Find where the given text appears and provide that cell's center as [x, y] coordinate. 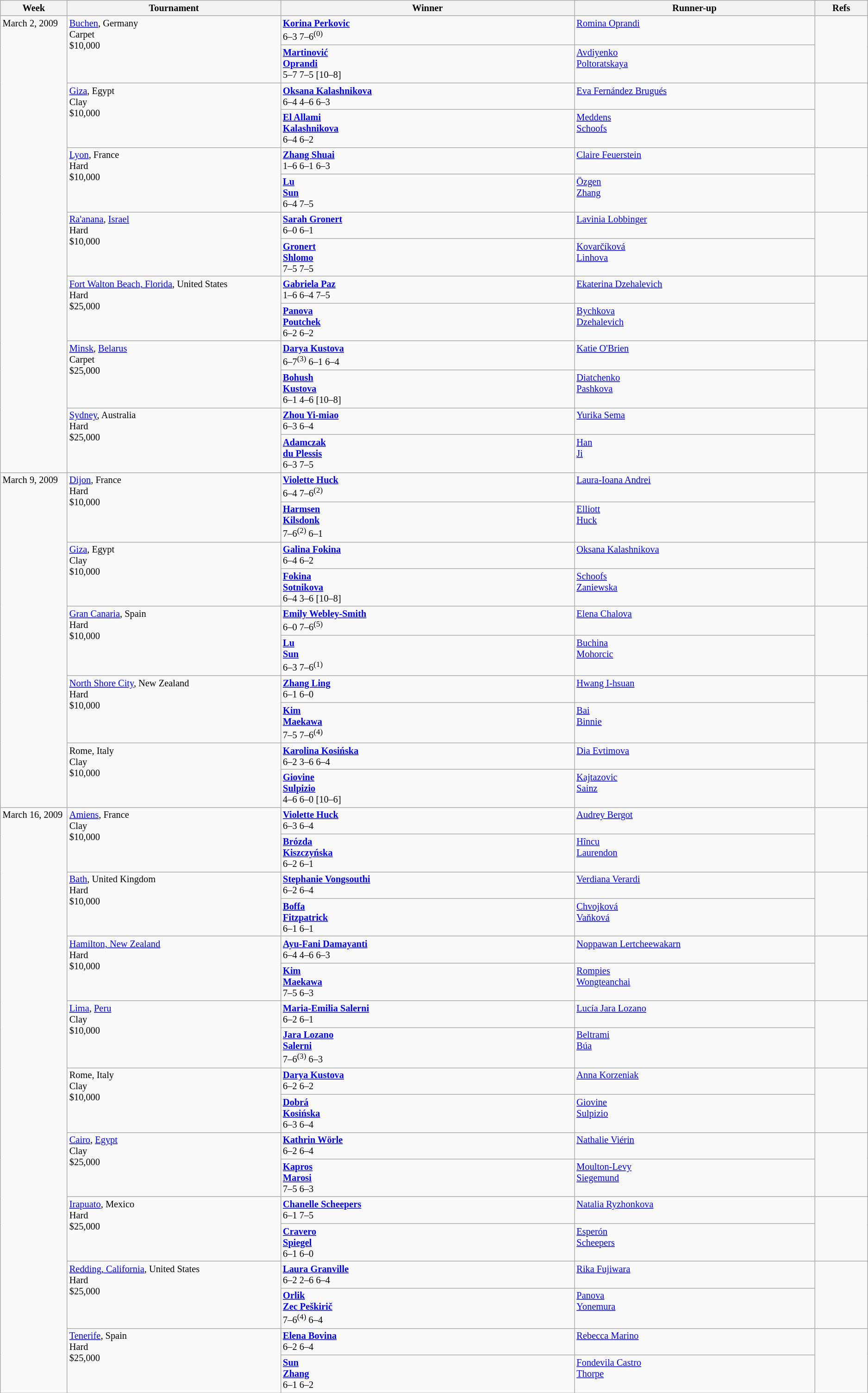
Fondevila Castro Thorpe [694, 1374]
Kim Maekawa 7–5 6–3 [427, 982]
Sarah Gronert 6–0 6–1 [427, 225]
Hwang I-hsuan [694, 689]
Kajtazovic Sainz [694, 788]
Yurika Sema [694, 421]
El Allami Kalashnikova 6–4 6–2 [427, 128]
Gran Canaria, Spain Hard$10,000 [174, 641]
Jara Lozano Salerni 7–6(3) 6–3 [427, 1048]
Diatchenko Pashkova [694, 389]
Esperón Scheepers [694, 1242]
Lavinia Lobbinger [694, 225]
Bath, United Kingdom Hard$10,000 [174, 904]
Kim Maekawa 7–5 7–6(4) [427, 722]
Fokina Sotnikova 6–4 3–6 [10–8] [427, 587]
Laura-Ioana Andrei [694, 487]
Panova Yonemura [694, 1308]
Kathrin Wörle 6–2 6–4 [427, 1146]
Hamilton, New Zealand Hard$10,000 [174, 968]
Schoofs Zaniewska [694, 587]
Buchina Mohorcic [694, 656]
Refs [842, 8]
Korina Perkovic 6–3 7–6(0) [427, 31]
Moulton-Levy Siegemund [694, 1178]
Galina Fokina 6–4 6–2 [427, 555]
Irapuato, Mexico Hard$25,000 [174, 1229]
Darya Kustova 6–2 6–2 [427, 1081]
Giovine Sulpizio [694, 1113]
Anna Korzeniak [694, 1081]
Oksana Kalashnikova 6–4 4–6 6–3 [427, 96]
Runner-up [694, 8]
Panova Poutchek 6–2 6–2 [427, 322]
Stephanie Vongsouthi 6–2 6–4 [427, 885]
Elena Bovina 6–2 6–4 [427, 1342]
Winner [427, 8]
Tournament [174, 8]
Claire Feuerstein [694, 161]
Zhou Yi-miao 6–3 6–4 [427, 421]
Noppawan Lertcheewakarn [694, 949]
Katie O'Brien [694, 356]
Lu Sun 6–4 7–5 [427, 193]
Boffa Fitzpatrick 6–1 6–1 [427, 917]
Dia Evtimova [694, 756]
Elena Chalova [694, 621]
Laura Granville 6–2 2–6 6–4 [427, 1274]
Lima, Peru Clay$10,000 [174, 1035]
Maria-Emilia Salerni 6–2 6–1 [427, 1014]
Rebecca Marino [694, 1342]
Ekaterina Dzehalevich [694, 290]
Kovarčíková Linhova [694, 257]
Oksana Kalashnikova [694, 555]
Buchen, Germany Carpet $10,000 [174, 49]
Amiens, France Clay$10,000 [174, 839]
Audrey Bergot [694, 821]
Rompies Wongteanchai [694, 982]
Redding, California, United States Hard$25,000 [174, 1295]
Bohush Kustova 6–1 4–6 [10–8] [427, 389]
Bai Binnie [694, 722]
Giza, Egypt Clay$10,000 [174, 574]
Week [34, 8]
Bychkova Dzehalevich [694, 322]
Darya Kustova 6–7(3) 6–1 6–4 [427, 356]
Beltrami Búa [694, 1048]
Orlik Zec Peškirič 7–6(4) 6–4 [427, 1308]
Giza, Egypt Clay $10,000 [174, 115]
Giovine Sulpizio 4–6 6–0 [10–6] [427, 788]
Cravero Spiegel 6–1 6–0 [427, 1242]
Avdiyenko Poltoratskaya [694, 64]
Verdiana Verardi [694, 885]
Chvojková Vaňková [694, 917]
Kapros Marosi 7–5 6–3 [427, 1178]
Brózda Kiszczyńska 6–2 6–1 [427, 853]
Han Ji [694, 453]
Martinović Oprandi 5–7 7–5 [10–8] [427, 64]
Lu Sun 6–3 7–6(1) [427, 656]
Dijon, France Hard $10,000 [174, 507]
North Shore City, New Zealand Hard$10,000 [174, 709]
March 9, 2009 [34, 640]
Chanelle Scheepers 6–1 7–5 [427, 1210]
Gabriela Paz 1–6 6–4 7–5 [427, 290]
Lucía Jara Lozano [694, 1014]
Ayu-Fani Damayanti 6–4 4–6 6–3 [427, 949]
Zhang Shuai 1–6 6–1 6–3 [427, 161]
March 16, 2009 [34, 1100]
Violette Huck 6–3 6–4 [427, 821]
Adamczak du Plessis 6–3 7–5 [427, 453]
Sydney, Australia Hard $25,000 [174, 440]
Fort Walton Beach, Florida, United States Hard $25,000 [174, 308]
Natalia Ryzhonkova [694, 1210]
Violette Huck 6–4 7–6(2) [427, 487]
Romina Oprandi [694, 31]
Karolina Kosińska 6–2 3–6 6–4 [427, 756]
Harmsen Kilsdonk 7–6(2) 6–1 [427, 521]
Cairo, Egypt Clay$25,000 [174, 1164]
Tenerife, Spain Hard$25,000 [174, 1361]
Eva Fernández Brugués [694, 96]
Emily Webley-Smith 6–0 7–6(5) [427, 621]
Zhang Ling 6–1 6–0 [427, 689]
Rika Fujiwara [694, 1274]
Ra'anana, Israel Hard $10,000 [174, 244]
Meddens Schoofs [694, 128]
Elliott Huck [694, 521]
Gronert Shlomo 7–5 7–5 [427, 257]
Sun Zhang 6–1 6–2 [427, 1374]
Hîncu Laurendon [694, 853]
Lyon, France Hard $10,000 [174, 180]
Minsk, Belarus Carpet $25,000 [174, 374]
Özgen Zhang [694, 193]
Dobrá Kosińska 6–3 6–4 [427, 1113]
Nathalie Viérin [694, 1146]
March 2, 2009 [34, 244]
